Output the [X, Y] coordinate of the center of the cell containing the given text.  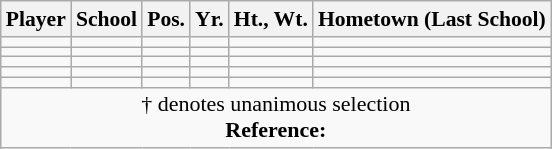
School [106, 19]
Pos. [166, 19]
Ht., Wt. [271, 19]
Hometown (Last School) [432, 19]
Yr. [210, 19]
Player [36, 19]
† denotes unanimous selectionReference: [276, 118]
